Scan for the cell matching the given text and deliver its (x, y) coordinate at center. 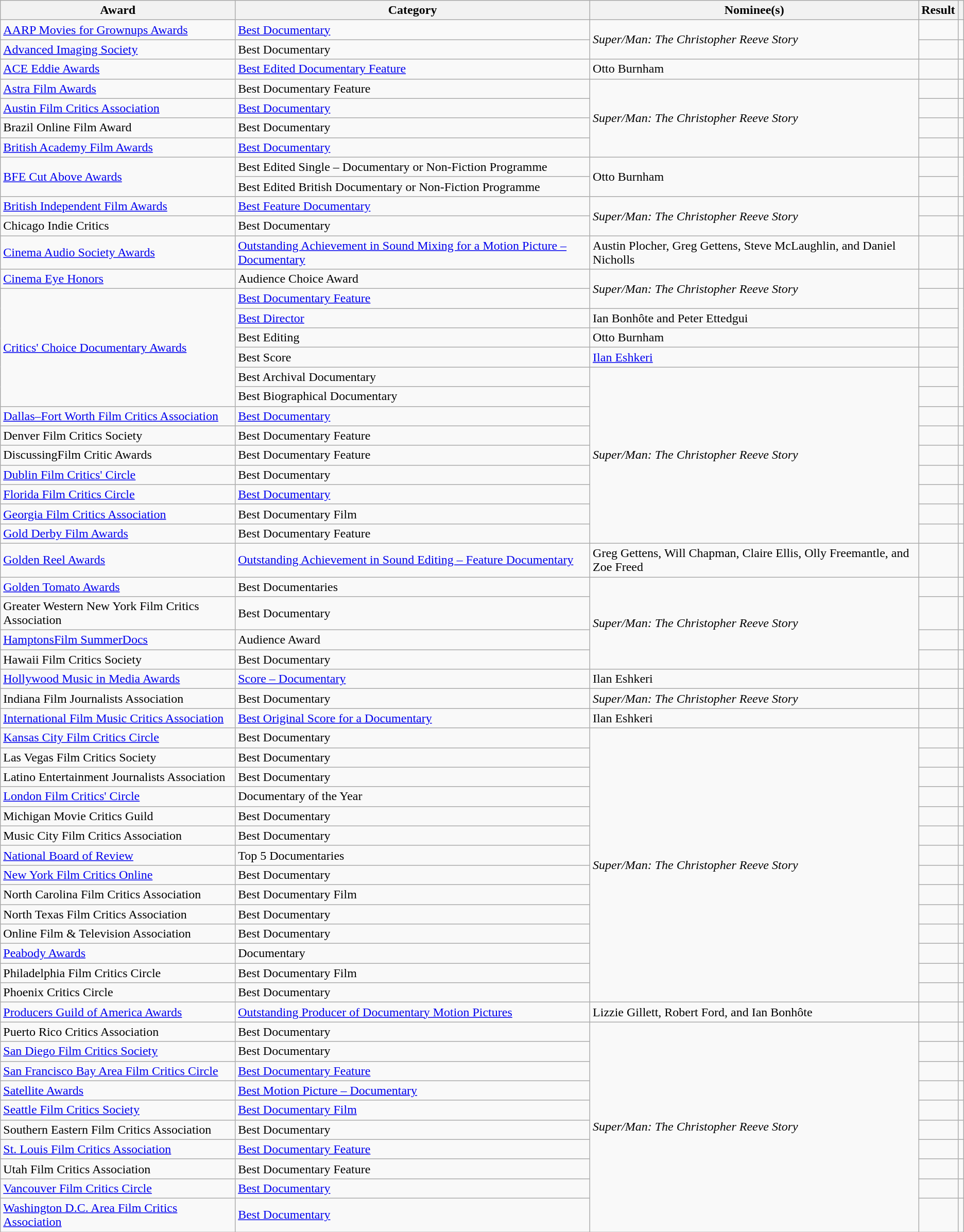
San Diego Film Critics Society (118, 1051)
North Carolina Film Critics Association (118, 894)
Golden Reel Awards (118, 560)
Online Film & Television Association (118, 934)
Vancouver Film Critics Circle (118, 1188)
Award (118, 10)
Best Edited Documentary Feature (413, 69)
Documentary of the Year (413, 796)
Hawaii Film Critics Society (118, 660)
Best Score (413, 357)
Dallas–Fort Worth Film Critics Association (118, 416)
Phoenix Critics Circle (118, 993)
Brazil Online Film Award (118, 128)
Audience Choice Award (413, 279)
Seattle Film Critics Society (118, 1110)
Best Biographical Documentary (413, 396)
Nominee(s) (754, 10)
Golden Tomato Awards (118, 586)
Best Edited Single – Documentary or Non-Fiction Programme (413, 167)
Music City Film Critics Association (118, 836)
International Film Music Critics Association (118, 718)
Outstanding Producer of Documentary Motion Pictures (413, 1012)
Washington D.C. Area Film Critics Association (118, 1215)
Philadelphia Film Critics Circle (118, 973)
San Francisco Bay Area Film Critics Circle (118, 1071)
Top 5 Documentaries (413, 855)
Best Original Score for a Documentary (413, 718)
British Academy Film Awards (118, 147)
Puerto Rico Critics Association (118, 1032)
Kansas City Film Critics Circle (118, 738)
Florida Film Critics Circle (118, 494)
Southern Eastern Film Critics Association (118, 1130)
Producers Guild of America Awards (118, 1012)
Documentary (413, 953)
Dublin Film Critics' Circle (118, 475)
London Film Critics' Circle (118, 796)
Chicago Indie Critics (118, 225)
DiscussingFilm Critic Awards (118, 455)
Best Documentaries (413, 586)
Gold Derby Film Awards (118, 533)
Satellite Awards (118, 1090)
Utah Film Critics Association (118, 1169)
Cinema Eye Honors (118, 279)
Austin Plocher, Greg Gettens, Steve McLaughlin, and Daniel Nicholls (754, 252)
Advanced Imaging Society (118, 49)
ACE Eddie Awards (118, 69)
AARP Movies for Grownups Awards (118, 30)
Best Edited British Documentary or Non-Fiction Programme (413, 186)
Outstanding Achievement in Sound Editing – Feature Documentary (413, 560)
Best Motion Picture – Documentary (413, 1090)
Best Feature Documentary (413, 206)
Denver Film Critics Society (118, 436)
Hollywood Music in Media Awards (118, 679)
Austin Film Critics Association (118, 108)
BFE Cut Above Awards (118, 177)
Astra Film Awards (118, 89)
Critics' Choice Documentary Awards (118, 348)
St. Louis Film Critics Association (118, 1149)
Latino Entertainment Journalists Association (118, 777)
National Board of Review (118, 855)
Michigan Movie Critics Guild (118, 816)
Las Vegas Film Critics Society (118, 757)
Cinema Audio Society Awards (118, 252)
Ian Bonhôte and Peter Ettedgui (754, 318)
Greg Gettens, Will Chapman, Claire Ellis, Olly Freemantle, and Zoe Freed (754, 560)
Category (413, 10)
North Texas Film Critics Association (118, 914)
New York Film Critics Online (118, 875)
Best Archival Documentary (413, 377)
Lizzie Gillett, Robert Ford, and Ian Bonhôte (754, 1012)
Score – Documentary (413, 679)
Outstanding Achievement in Sound Mixing for a Motion Picture – Documentary (413, 252)
Indiana Film Journalists Association (118, 699)
British Independent Film Awards (118, 206)
Audience Award (413, 640)
Georgia Film Critics Association (118, 514)
Best Editing (413, 338)
HamptonsFilm SummerDocs (118, 640)
Result (938, 10)
Best Director (413, 318)
Peabody Awards (118, 953)
Greater Western New York Film Critics Association (118, 614)
